Determine the (X, Y) coordinate at the center of the cell enclosing the given text.  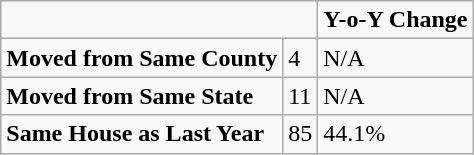
11 (300, 96)
4 (300, 58)
Same House as Last Year (142, 134)
44.1% (396, 134)
Moved from Same State (142, 96)
Y-o-Y Change (396, 20)
85 (300, 134)
Moved from Same County (142, 58)
